Detect which cell encompasses the target text, then output its [X, Y] center coordinate. 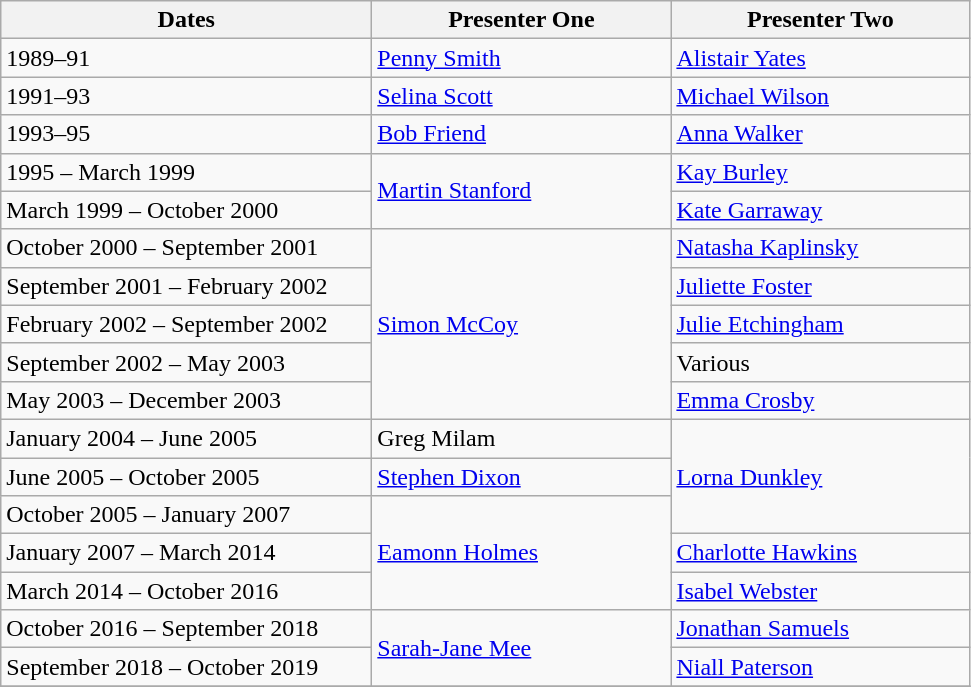
March 2014 – October 2016 [186, 591]
1991–93 [186, 96]
Michael Wilson [820, 96]
Presenter Two [820, 20]
September 2001 – February 2002 [186, 286]
Dates [186, 20]
Isabel Webster [820, 591]
September 2018 – October 2019 [186, 667]
1989–91 [186, 58]
September 2002 – May 2003 [186, 362]
Lorna Dunkley [820, 476]
Selina Scott [522, 96]
Charlotte Hawkins [820, 553]
Emma Crosby [820, 400]
January 2004 – June 2005 [186, 438]
Greg Milam [522, 438]
Presenter One [522, 20]
Juliette Foster [820, 286]
Stephen Dixon [522, 477]
Alistair Yates [820, 58]
Penny Smith [522, 58]
June 2005 – October 2005 [186, 477]
Kate Garraway [820, 210]
1993–95 [186, 134]
Martin Stanford [522, 191]
Anna Walker [820, 134]
Sarah-Jane Mee [522, 648]
October 2000 – September 2001 [186, 248]
Natasha Kaplinsky [820, 248]
May 2003 – December 2003 [186, 400]
Niall Paterson [820, 667]
Jonathan Samuels [820, 629]
January 2007 – March 2014 [186, 553]
Various [820, 362]
October 2005 – January 2007 [186, 515]
1995 – March 1999 [186, 172]
Simon McCoy [522, 324]
March 1999 – October 2000 [186, 210]
Julie Etchingham [820, 324]
Bob Friend [522, 134]
Kay Burley [820, 172]
Eamonn Holmes [522, 553]
October 2016 – September 2018 [186, 629]
February 2002 – September 2002 [186, 324]
